Pinpoint the cell where the given text exists, returning its [X, Y] midpoint coordinate. 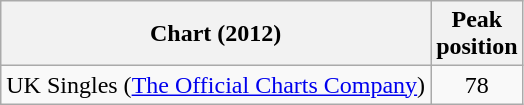
UK Singles (The Official Charts Company) [216, 85]
Peakposition [477, 34]
Chart (2012) [216, 34]
78 [477, 85]
